Provide the [x, y] coordinate of the cell's center where the given text is located.  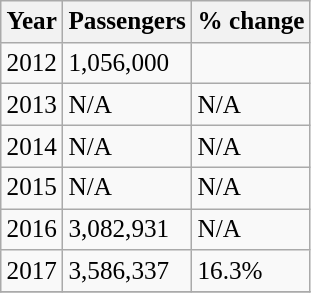
1,056,000 [128, 63]
2013 [32, 105]
2014 [32, 146]
Passengers [128, 22]
3,586,337 [128, 271]
2017 [32, 271]
2015 [32, 188]
% change [252, 22]
16.3% [252, 271]
2016 [32, 229]
Year [32, 22]
3,082,931 [128, 229]
2012 [32, 63]
